For the text-containing cell, return its midpoint in (X, Y) coordinate format. 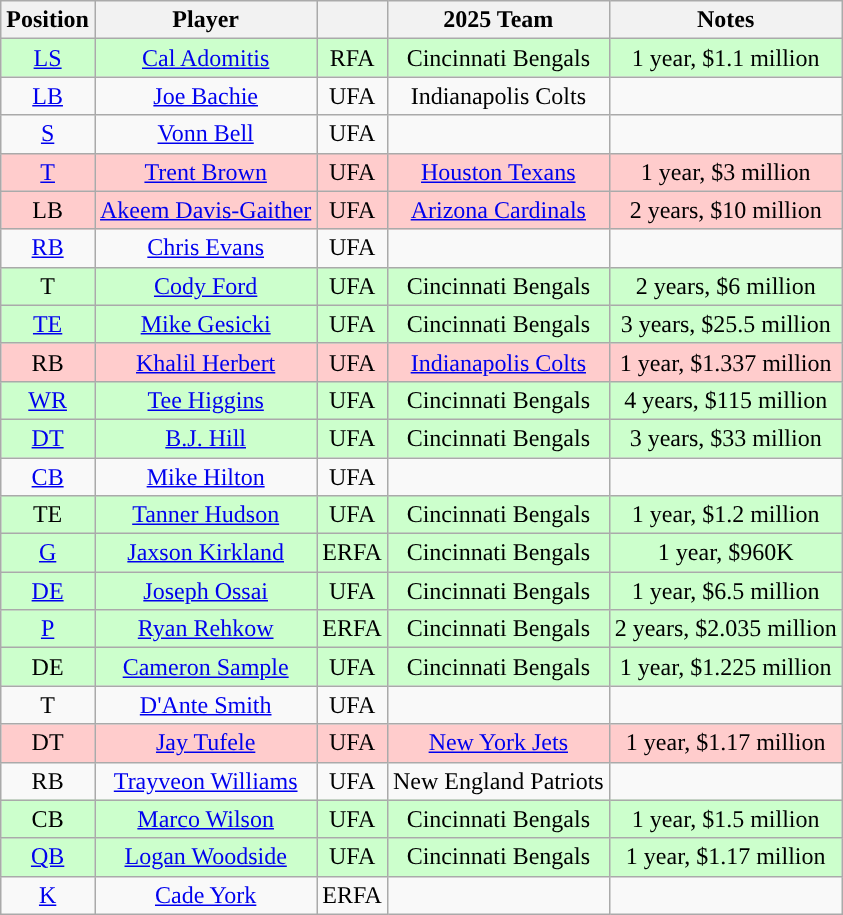
1 year, $3 million (726, 172)
Tanner Hudson (205, 515)
New York Jets (498, 743)
Joseph Ossai (205, 591)
Trent Brown (205, 172)
Player (205, 20)
New England Patriots (498, 781)
B.J. Hill (205, 438)
Vonn Bell (205, 134)
1 year, $1.337 million (726, 362)
Position (48, 20)
Akeem Davis-Gaither (205, 210)
Arizona Cardinals (498, 210)
Ryan Rehkow (205, 629)
K (48, 895)
Jaxson Kirkland (205, 553)
1 year, $1.2 million (726, 515)
1 year, $1.1 million (726, 58)
4 years, $115 million (726, 400)
Chris Evans (205, 248)
2 years, $2.035 million (726, 629)
Cade York (205, 895)
Joe Bachie (205, 96)
Houston Texans (498, 172)
3 years, $25.5 million (726, 324)
2 years, $6 million (726, 286)
Logan Woodside (205, 857)
1 year, $1.225 million (726, 667)
QB (48, 857)
Khalil Herbert (205, 362)
2025 Team (498, 20)
1 year, $960K (726, 553)
Cody Ford (205, 286)
LS (48, 58)
Mike Hilton (205, 477)
Notes (726, 20)
Jay Tufele (205, 743)
RFA (352, 58)
2 years, $10 million (726, 210)
Trayveon Williams (205, 781)
Marco Wilson (205, 819)
WR (48, 400)
Mike Gesicki (205, 324)
Cal Adomitis (205, 58)
Cameron Sample (205, 667)
P (48, 629)
3 years, $33 million (726, 438)
1 year, $1.5 million (726, 819)
1 year, $6.5 million (726, 591)
G (48, 553)
S (48, 134)
Tee Higgins (205, 400)
D'Ante Smith (205, 705)
